Capture the cell that displays the provided text and extract its (x, y) central coordinate. 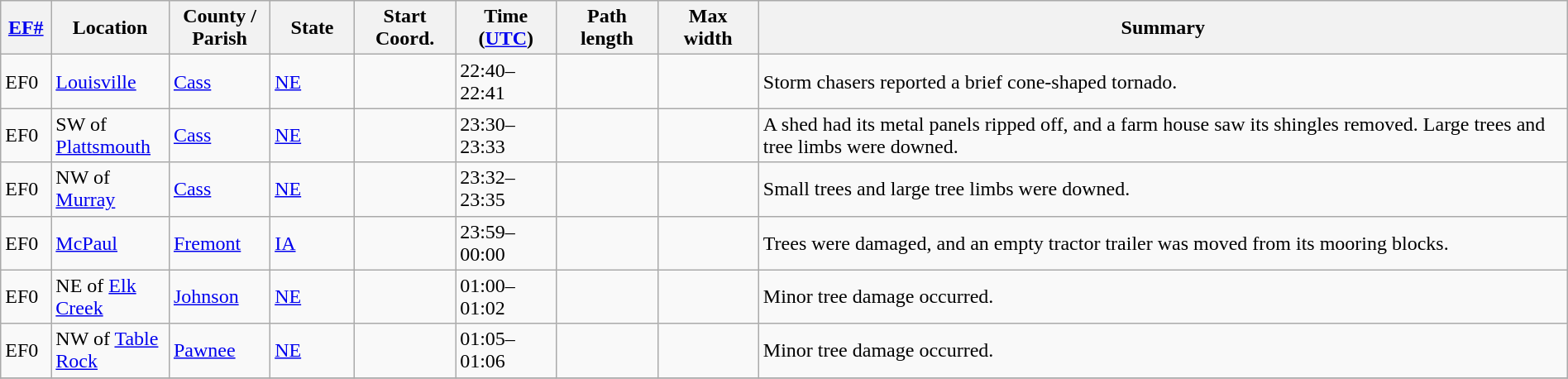
01:00–01:02 (506, 296)
Louisville (111, 81)
Path length (607, 28)
McPaul (111, 243)
Time (UTC) (506, 28)
Fremont (219, 243)
SW of Plattsmouth (111, 136)
Max width (708, 28)
Pawnee (219, 351)
Start Coord. (404, 28)
County / Parish (219, 28)
A shed had its metal panels ripped off, and a farm house saw its shingles removed. Large trees and tree limbs were downed. (1163, 136)
Storm chasers reported a brief cone-shaped tornado. (1163, 81)
NE of Elk Creek (111, 296)
State (313, 28)
IA (313, 243)
22:40–22:41 (506, 81)
01:05–01:06 (506, 351)
Summary (1163, 28)
Johnson (219, 296)
23:30–23:33 (506, 136)
23:59–00:00 (506, 243)
EF# (26, 28)
Small trees and large tree limbs were downed. (1163, 189)
Trees were damaged, and an empty tractor trailer was moved from its mooring blocks. (1163, 243)
NW of Murray (111, 189)
NW of Table Rock (111, 351)
23:32–23:35 (506, 189)
Location (111, 28)
